Capture the cell that displays the provided text and extract its (x, y) central coordinate. 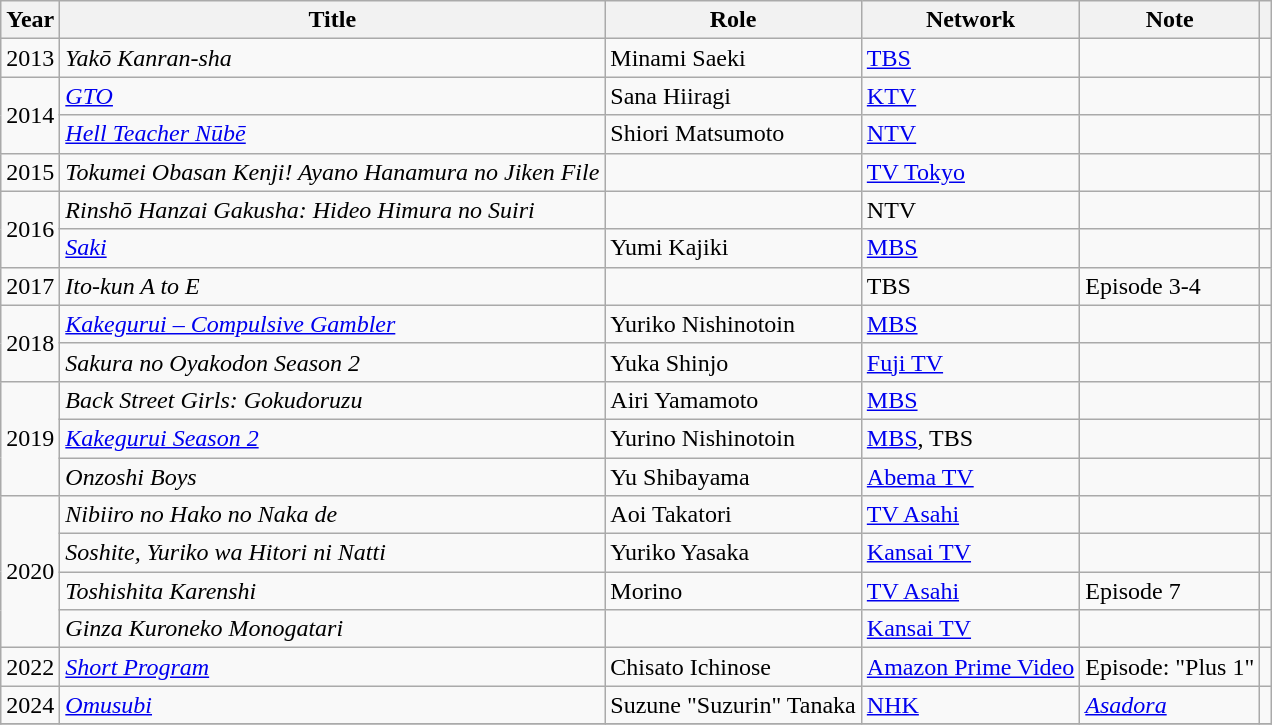
Back Street Girls: Gokudoruzu (332, 400)
GTO (332, 96)
Episode: "Plus 1" (1170, 667)
Shiori Matsumoto (733, 134)
Ito-kun A to E (332, 286)
Sana Hiiragi (733, 96)
Abema TV (970, 477)
Kakegurui – Compulsive Gambler (332, 324)
TV Tokyo (970, 172)
Yuka Shinjo (733, 362)
Yuriko Nishinotoin (733, 324)
Suzune "Suzurin" Tanaka (733, 705)
Ginza Kuroneko Monogatari (332, 629)
Omusubi (332, 705)
KTV (970, 96)
Kakegurui Season 2 (332, 438)
Title (332, 20)
Hell Teacher Nūbē (332, 134)
Fuji TV (970, 362)
Sakura no Oyakodon Season 2 (332, 362)
2019 (30, 438)
Chisato Ichinose (733, 667)
Nibiiro no Hako no Naka de (332, 515)
Short Program (332, 667)
Year (30, 20)
2018 (30, 343)
Network (970, 20)
Aoi Takatori (733, 515)
Onzoshi Boys (332, 477)
Yakō Kanran-sha (332, 58)
Asadora (1170, 705)
Episode 3-4 (1170, 286)
2022 (30, 667)
Role (733, 20)
2015 (30, 172)
MBS, TBS (970, 438)
2020 (30, 572)
2017 (30, 286)
Minami Saeki (733, 58)
Rinshō Hanzai Gakusha: Hideo Himura no Suiri (332, 210)
Episode 7 (1170, 591)
2024 (30, 705)
2014 (30, 115)
Amazon Prime Video (970, 667)
Morino (733, 591)
NHK (970, 705)
2013 (30, 58)
Tokumei Obasan Kenji! Ayano Hanamura no Jiken File (332, 172)
Note (1170, 20)
Yuriko Yasaka (733, 553)
Toshishita Karenshi (332, 591)
Airi Yamamoto (733, 400)
Soshite, Yuriko wa Hitori ni Natti (332, 553)
Yumi Kajiki (733, 248)
Yurino Nishinotoin (733, 438)
2016 (30, 229)
Yu Shibayama (733, 477)
Saki (332, 248)
